Identify which cell holds the provided text, then report its (X, Y) central coordinate. 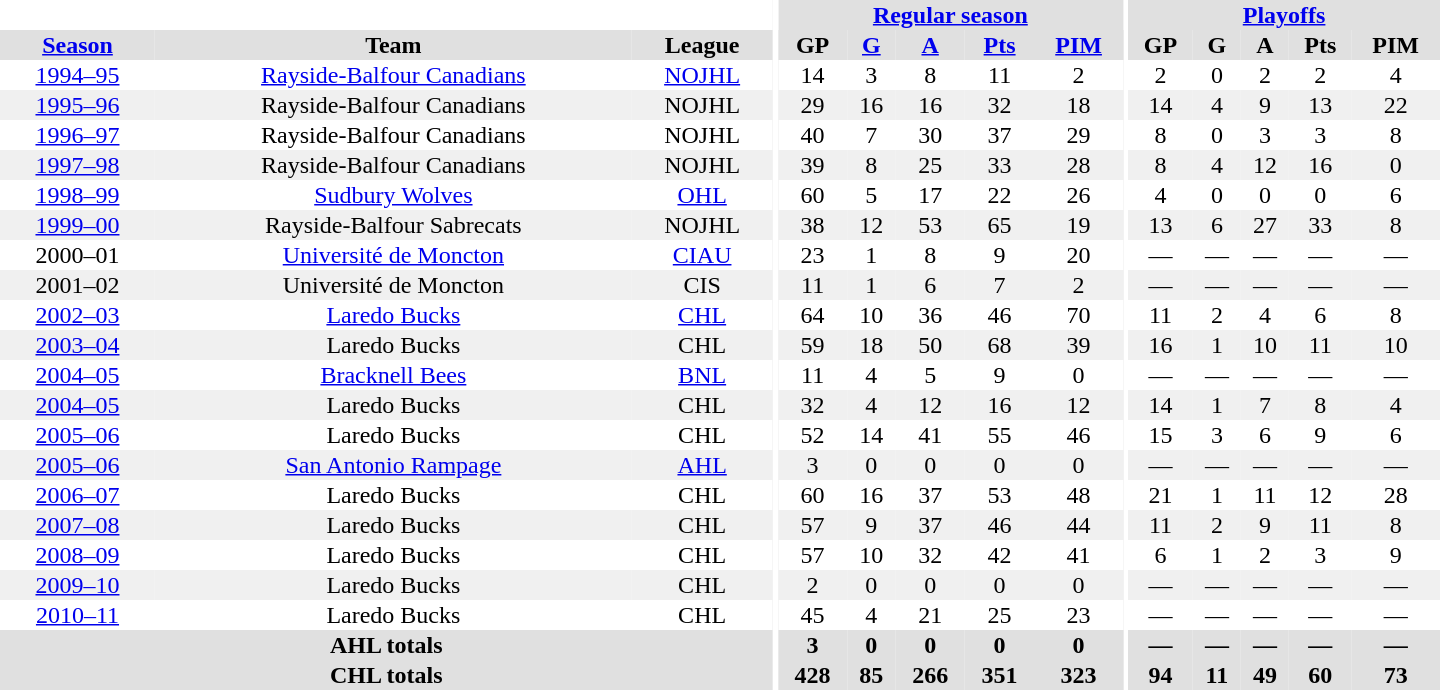
League (702, 45)
2002–03 (78, 315)
Bracknell Bees (394, 375)
Team (394, 45)
45 (812, 615)
30 (930, 135)
38 (812, 225)
59 (812, 345)
2007–08 (78, 525)
1995–96 (78, 105)
CIS (702, 285)
San Antonio Rampage (394, 465)
94 (1160, 675)
27 (1265, 225)
68 (1000, 345)
Playoffs (1284, 15)
48 (1078, 495)
49 (1265, 675)
64 (812, 315)
2003–04 (78, 345)
17 (930, 195)
323 (1078, 675)
Regular season (950, 15)
BNL (702, 375)
44 (1078, 525)
2009–10 (78, 585)
AHL totals (386, 645)
42 (1000, 555)
Season (78, 45)
2000–01 (78, 255)
50 (930, 345)
2008–09 (78, 555)
65 (1000, 225)
26 (1078, 195)
2001–02 (78, 285)
40 (812, 135)
85 (871, 675)
1996–97 (78, 135)
36 (930, 315)
Rayside-Balfour Sabrecats (394, 225)
20 (1078, 255)
73 (1396, 675)
1998–99 (78, 195)
55 (1000, 435)
70 (1078, 315)
1994–95 (78, 75)
Sudbury Wolves (394, 195)
351 (1000, 675)
15 (1160, 435)
2010–11 (78, 615)
266 (930, 675)
1997–98 (78, 165)
52 (812, 435)
AHL (702, 465)
OHL (702, 195)
19 (1078, 225)
2006–07 (78, 495)
1999–00 (78, 225)
CHL totals (386, 675)
CIAU (702, 255)
428 (812, 675)
